Search for the cell housing the specified text and yield its [X, Y] center coordinate. 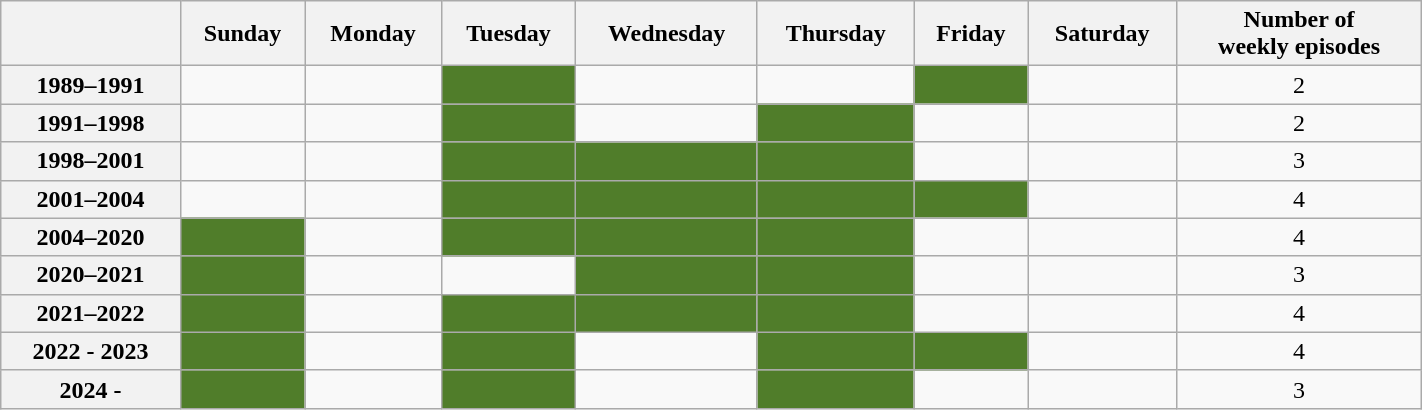
2004–2020 [90, 237]
1998–2001 [90, 161]
Sunday [242, 34]
Tuesday [508, 34]
2020–2021 [90, 275]
1989–1991 [90, 85]
Saturday [1102, 34]
2021–2022 [90, 313]
2022 - 2023 [90, 351]
1991–1998 [90, 123]
Wednesday [666, 34]
Monday [373, 34]
Friday [970, 34]
2001–2004 [90, 199]
Thursday [836, 34]
Number ofweekly episodes [1299, 34]
2024 - [90, 389]
